Identify which cell holds the provided text, then report its (x, y) central coordinate. 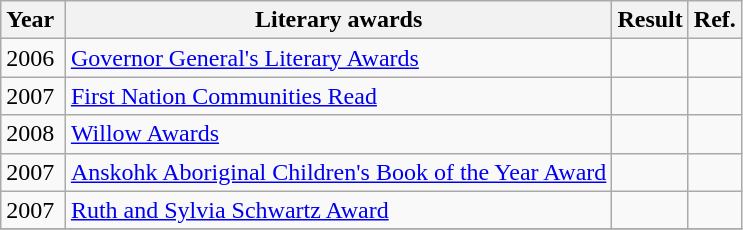
2006 (34, 58)
Literary awards (338, 20)
Anskohk Aboriginal Children's Book of the Year Award (338, 172)
Result (650, 20)
2008 (34, 134)
Willow Awards (338, 134)
Year (34, 20)
Ref. (714, 20)
First Nation Communities Read (338, 96)
Governor General's Literary Awards (338, 58)
Ruth and Sylvia Schwartz Award (338, 210)
